Determine the (x, y) coordinate at the center of the cell enclosing the given text.  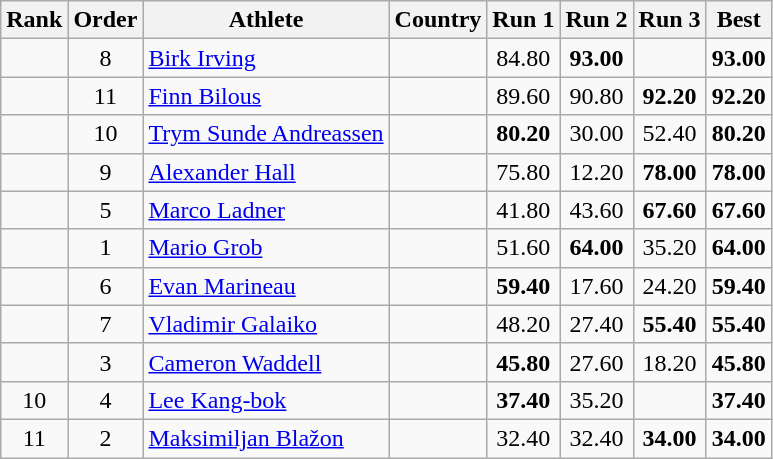
Athlete (266, 20)
75.80 (524, 172)
Trym Sunde Andreassen (266, 134)
7 (106, 324)
Country (438, 20)
17.60 (596, 286)
89.60 (524, 96)
Best (738, 20)
Marco Ladner (266, 210)
Order (106, 20)
Birk Irving (266, 58)
2 (106, 438)
Evan Marineau (266, 286)
30.00 (596, 134)
27.40 (596, 324)
9 (106, 172)
24.20 (670, 286)
Rank (34, 20)
12.20 (596, 172)
Mario Grob (266, 248)
18.20 (670, 362)
3 (106, 362)
1 (106, 248)
5 (106, 210)
6 (106, 286)
Finn Bilous (266, 96)
Maksimiljan Blažon (266, 438)
8 (106, 58)
Run 2 (596, 20)
51.60 (524, 248)
Vladimir Galaiko (266, 324)
90.80 (596, 96)
Alexander Hall (266, 172)
Cameron Waddell (266, 362)
84.80 (524, 58)
48.20 (524, 324)
43.60 (596, 210)
Lee Kang-bok (266, 400)
Run 1 (524, 20)
41.80 (524, 210)
4 (106, 400)
52.40 (670, 134)
Run 3 (670, 20)
27.60 (596, 362)
